For the text-containing cell, return its midpoint in (X, Y) coordinate format. 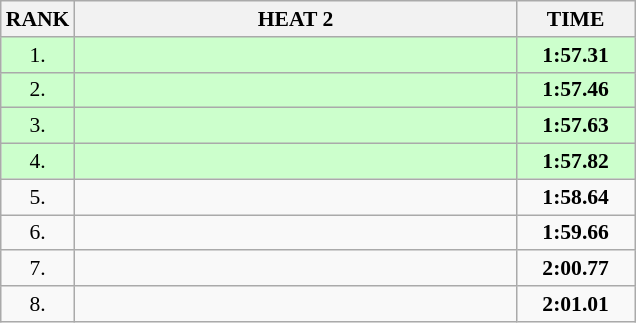
7. (38, 269)
2. (38, 90)
2:01.01 (576, 304)
1:57.63 (576, 126)
6. (38, 233)
3. (38, 126)
1:57.82 (576, 162)
1. (38, 55)
1:58.64 (576, 197)
4. (38, 162)
TIME (576, 19)
1:59.66 (576, 233)
HEAT 2 (295, 19)
2:00.77 (576, 269)
1:57.31 (576, 55)
8. (38, 304)
1:57.46 (576, 90)
5. (38, 197)
RANK (38, 19)
